Scan for the cell matching the given text and deliver its (x, y) coordinate at center. 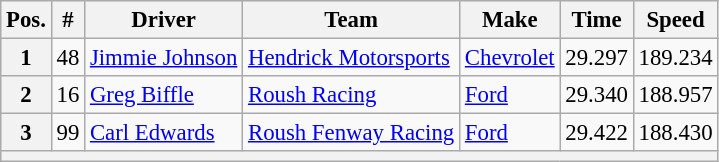
Hendrick Motorsports (352, 58)
29.340 (596, 95)
# (68, 20)
188.957 (676, 95)
3 (26, 133)
Pos. (26, 20)
Driver (164, 20)
Carl Edwards (164, 133)
Roush Racing (352, 95)
Time (596, 20)
Team (352, 20)
29.422 (596, 133)
48 (68, 58)
16 (68, 95)
189.234 (676, 58)
Greg Biffle (164, 95)
29.297 (596, 58)
Roush Fenway Racing (352, 133)
Make (510, 20)
99 (68, 133)
2 (26, 95)
1 (26, 58)
Speed (676, 20)
Jimmie Johnson (164, 58)
Chevrolet (510, 58)
188.430 (676, 133)
